Determine the (X, Y) coordinate at the center of the cell enclosing the given text.  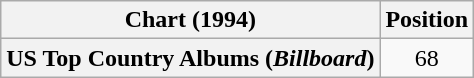
Position (427, 20)
Chart (1994) (190, 20)
US Top Country Albums (Billboard) (190, 58)
68 (427, 58)
